Locate the cell with the specified text and output its [X, Y] center coordinate. 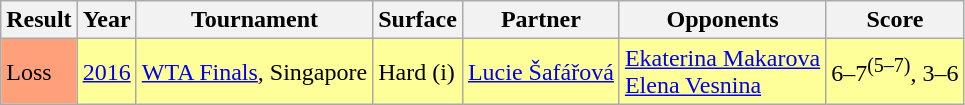
Loss [39, 72]
Opponents [722, 20]
Surface [418, 20]
6–7(5–7), 3–6 [895, 72]
WTA Finals, Singapore [254, 72]
Score [895, 20]
Ekaterina Makarova Elena Vesnina [722, 72]
Result [39, 20]
Year [106, 20]
Partner [540, 20]
Tournament [254, 20]
2016 [106, 72]
Hard (i) [418, 72]
Lucie Šafářová [540, 72]
